Scan for the cell matching the given text and deliver its [x, y] coordinate at center. 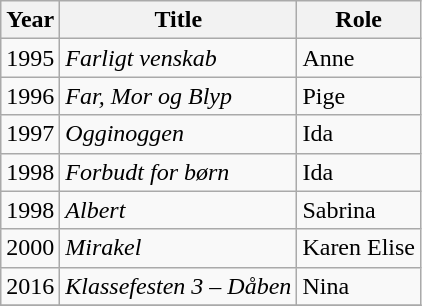
Far, Mor og Blyp [178, 96]
Year [30, 20]
1995 [30, 58]
Mirakel [178, 248]
Klassefesten 3 – Dåben [178, 286]
Anne [359, 58]
2000 [30, 248]
Role [359, 20]
Forbudt for børn [178, 172]
Sabrina [359, 210]
Karen Elise [359, 248]
Farligt venskab [178, 58]
1997 [30, 134]
1996 [30, 96]
Title [178, 20]
2016 [30, 286]
Pige [359, 96]
Albert [178, 210]
Ogginoggen [178, 134]
Nina [359, 286]
